Locate the cell with the specified text and output its (x, y) center coordinate. 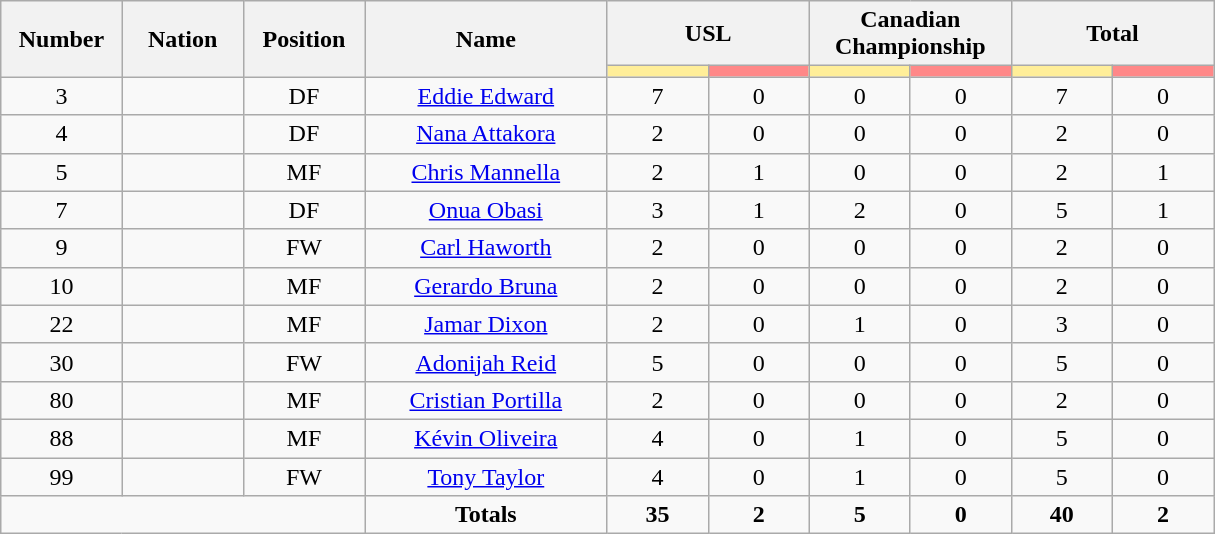
Chris Mannella (486, 172)
Eddie Edward (486, 96)
35 (658, 515)
Carl Haworth (486, 248)
Kévin Oliveira (486, 438)
Onua Obasi (486, 210)
Cristian Portilla (486, 400)
Gerardo Bruna (486, 286)
Name (486, 39)
Nana Attakora (486, 134)
Totals (486, 515)
Tony Taylor (486, 477)
Position (304, 39)
Nation (182, 39)
30 (62, 362)
9 (62, 248)
99 (62, 477)
40 (1062, 515)
Adonijah Reid (486, 362)
10 (62, 286)
80 (62, 400)
Canadian Championship (910, 34)
88 (62, 438)
Total (1112, 34)
22 (62, 324)
Number (62, 39)
USL (708, 34)
Jamar Dixon (486, 324)
